Identify which cell holds the provided text, then report its [x, y] central coordinate. 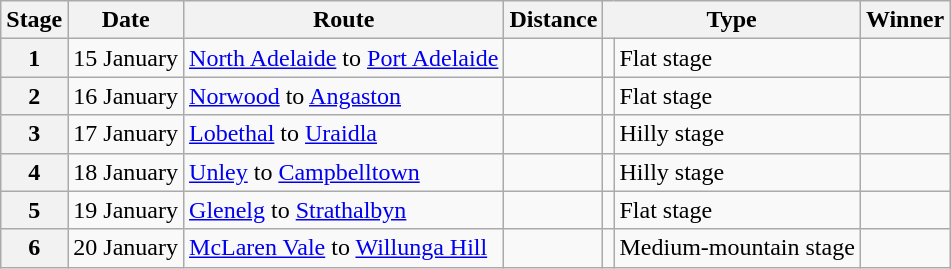
6 [34, 248]
Unley to Campbelltown [344, 172]
Route [344, 20]
Norwood to Angaston [344, 96]
Date [126, 20]
18 January [126, 172]
Medium-mountain stage [737, 248]
4 [34, 172]
17 January [126, 134]
Winner [904, 20]
3 [34, 134]
15 January [126, 58]
Stage [34, 20]
19 January [126, 210]
16 January [126, 96]
Type [732, 20]
20 January [126, 248]
McLaren Vale to Willunga Hill [344, 248]
1 [34, 58]
North Adelaide to Port Adelaide [344, 58]
Glenelg to Strathalbyn [344, 210]
Lobethal to Uraidla [344, 134]
Distance [554, 20]
5 [34, 210]
2 [34, 96]
